Detect which cell encompasses the target text, then output its (x, y) center coordinate. 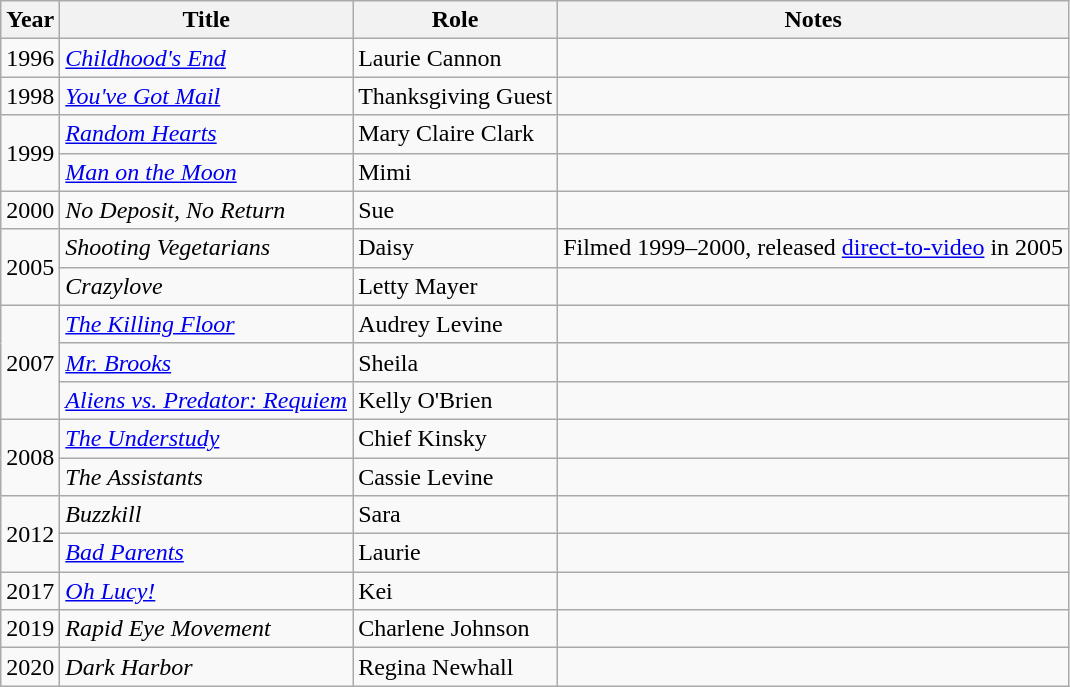
Regina Newhall (456, 667)
2017 (30, 591)
Laurie Cannon (456, 58)
Letty Mayer (456, 286)
Cassie Levine (456, 477)
Kei (456, 591)
1998 (30, 96)
2012 (30, 534)
Audrey Levine (456, 324)
Shooting Vegetarians (206, 248)
Random Hearts (206, 134)
Dark Harbor (206, 667)
Mr. Brooks (206, 362)
You've Got Mail (206, 96)
Title (206, 20)
Rapid Eye Movement (206, 629)
Mary Claire Clark (456, 134)
Childhood's End (206, 58)
The Killing Floor (206, 324)
1999 (30, 153)
Daisy (456, 248)
2019 (30, 629)
Bad Parents (206, 553)
Notes (814, 20)
Sheila (456, 362)
2020 (30, 667)
No Deposit, No Return (206, 210)
Buzzkill (206, 515)
The Understudy (206, 438)
Year (30, 20)
Man on the Moon (206, 172)
Sue (456, 210)
1996 (30, 58)
Role (456, 20)
Charlene Johnson (456, 629)
2007 (30, 362)
2008 (30, 457)
Mimi (456, 172)
2000 (30, 210)
Filmed 1999–2000, released direct-to-video in 2005 (814, 248)
2005 (30, 267)
Oh Lucy! (206, 591)
Crazylove (206, 286)
The Assistants (206, 477)
Sara (456, 515)
Laurie (456, 553)
Aliens vs. Predator: Requiem (206, 400)
Thanksgiving Guest (456, 96)
Kelly O'Brien (456, 400)
Chief Kinsky (456, 438)
